Identify which cell holds the provided text, then report its [x, y] central coordinate. 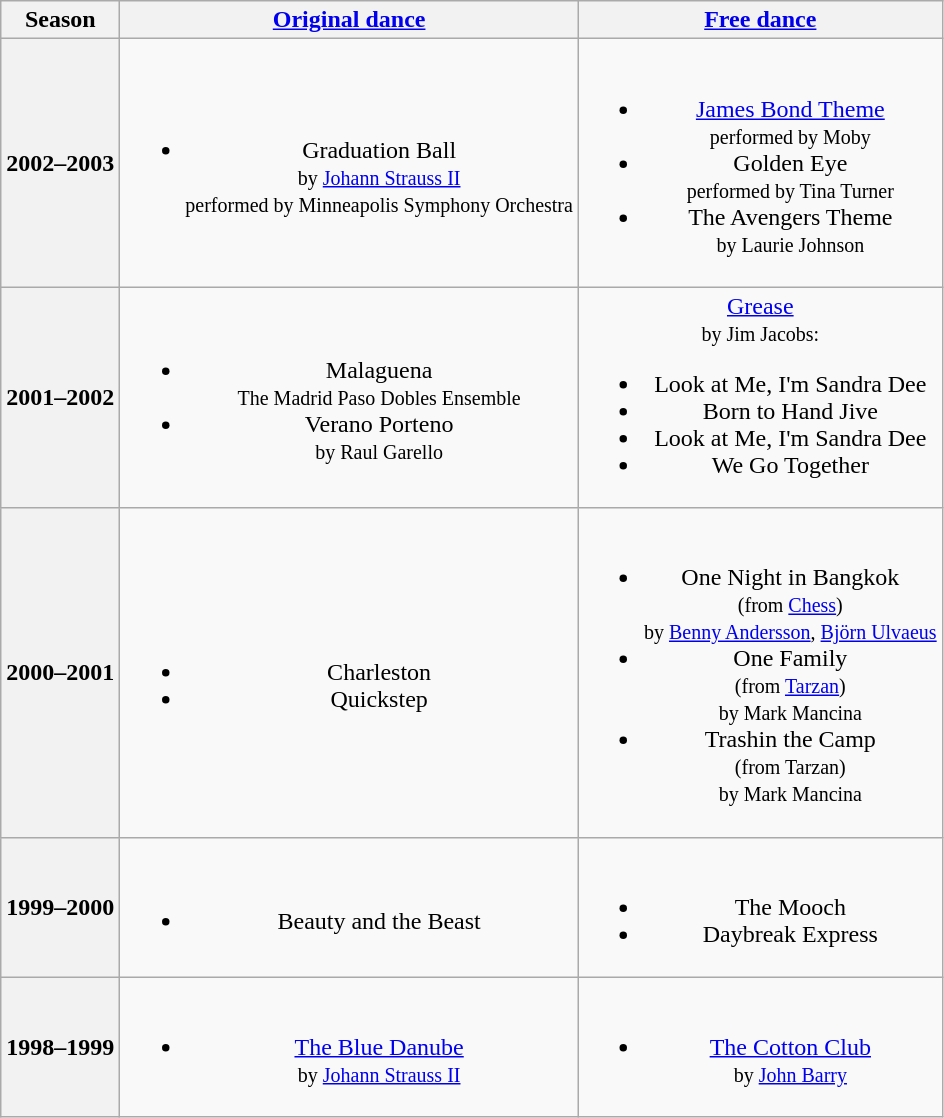
The Cotton Club by John Barry [760, 1047]
2001–2002 [60, 398]
2002–2003 [60, 163]
1998–1999 [60, 1047]
The MoochDaybreak Express [760, 907]
Beauty and the Beast [350, 907]
Graduation Ball by Johann Strauss II performed by Minneapolis Symphony Orchestra [350, 163]
2000–2001 [60, 672]
The Blue Danube by Johann Strauss II [350, 1047]
Malaguena The Madrid Paso Dobles Ensemble Verano Porteno by Raul Garello [350, 398]
Original dance [350, 20]
James Bond Theme performed by Moby Golden Eye performed by Tina Turner The Avengers Theme by Laurie Johnson [760, 163]
CharlestonQuickstep [350, 672]
Grease by Jim Jacobs: Look at Me, I'm Sandra DeeBorn to Hand JiveLook at Me, I'm Sandra DeeWe Go Together [760, 398]
Season [60, 20]
Free dance [760, 20]
1999–2000 [60, 907]
